Extract the (x, y) coordinate from the center of the cell holding the provided text.  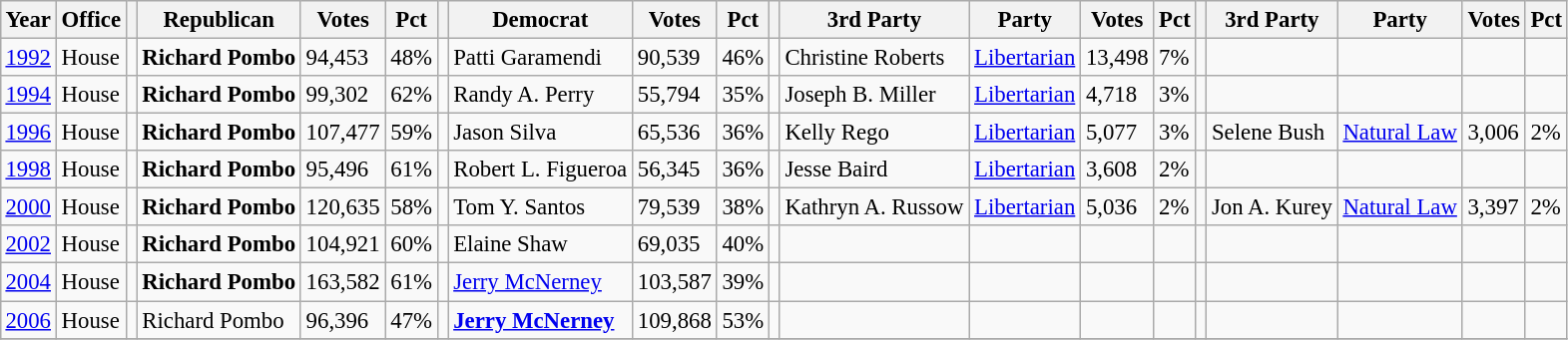
2004 (28, 282)
95,496 (343, 170)
53% (743, 320)
Kelly Rego (874, 133)
163,582 (343, 282)
96,396 (343, 320)
3,397 (1493, 207)
59% (411, 133)
Jon A. Kurey (1272, 207)
90,539 (675, 57)
35% (743, 95)
55,794 (675, 95)
2006 (28, 320)
13,498 (1118, 57)
5,077 (1118, 133)
Office (91, 20)
Selene Bush (1272, 133)
3,006 (1493, 133)
1992 (28, 57)
40% (743, 244)
107,477 (343, 133)
62% (411, 95)
104,921 (343, 244)
Kathryn A. Russow (874, 207)
120,635 (343, 207)
Tom Y. Santos (541, 207)
48% (411, 57)
1994 (28, 95)
60% (411, 244)
Randy A. Perry (541, 95)
Patti Garamendi (541, 57)
1998 (28, 170)
58% (411, 207)
56,345 (675, 170)
38% (743, 207)
Christine Roberts (874, 57)
99,302 (343, 95)
1996 (28, 133)
Jason Silva (541, 133)
Joseph B. Miller (874, 95)
109,868 (675, 320)
Elaine Shaw (541, 244)
46% (743, 57)
69,035 (675, 244)
Democrat (541, 20)
4,718 (1118, 95)
2000 (28, 207)
47% (411, 320)
2002 (28, 244)
103,587 (675, 282)
Republican (219, 20)
39% (743, 282)
Robert L. Figueroa (541, 170)
65,536 (675, 133)
3,608 (1118, 170)
7% (1175, 57)
Year (28, 20)
94,453 (343, 57)
5,036 (1118, 207)
Jesse Baird (874, 170)
79,539 (675, 207)
